For the text-containing cell, return its midpoint in [X, Y] coordinate format. 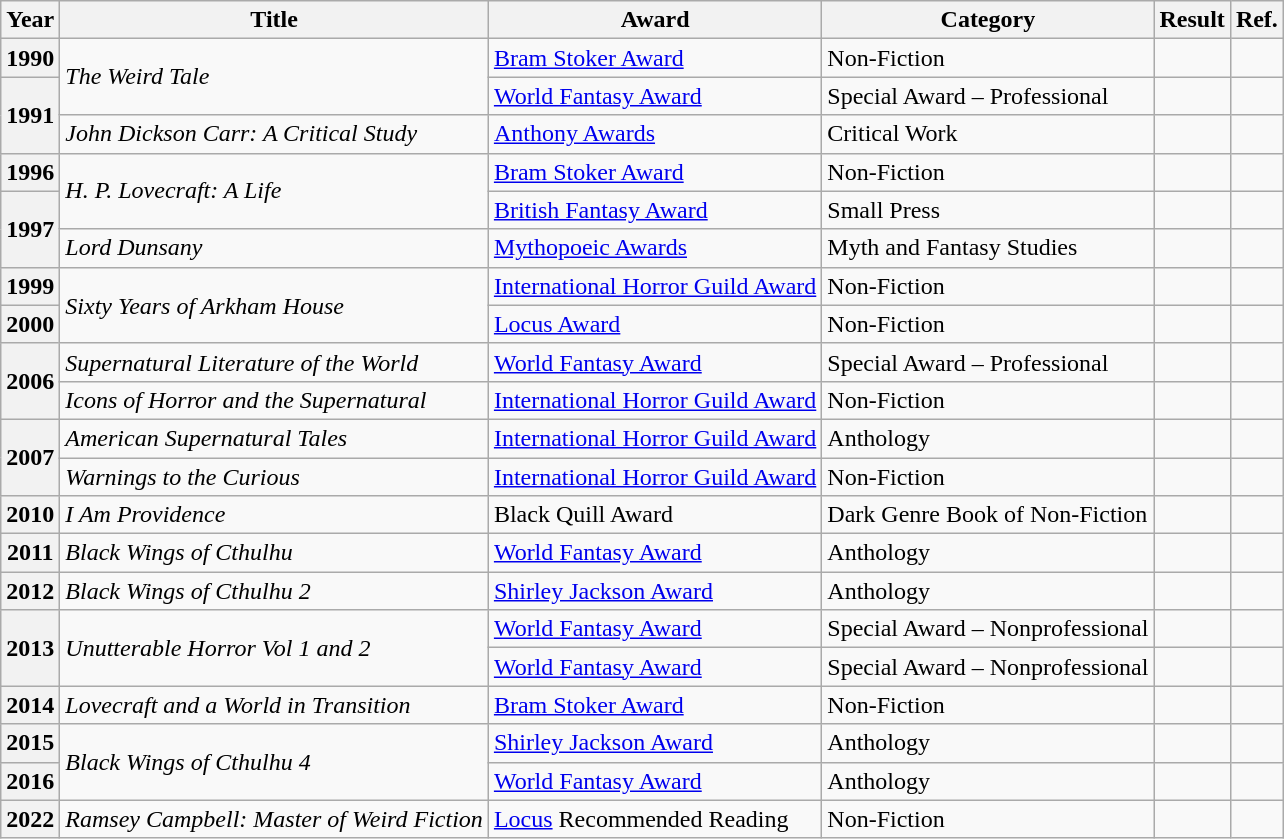
Critical Work [988, 134]
Lovecraft and a World in Transition [274, 705]
1996 [30, 172]
Black Wings of Cthulhu 4 [274, 762]
2022 [30, 819]
Lord Dunsany [274, 248]
1991 [30, 115]
Myth and Fantasy Studies [988, 248]
American Supernatural Tales [274, 438]
Year [30, 20]
1990 [30, 58]
1999 [30, 286]
2006 [30, 381]
2013 [30, 648]
Dark Genre Book of Non-Fiction [988, 515]
The Weird Tale [274, 77]
2016 [30, 781]
I Am Providence [274, 515]
Category [988, 20]
Unutterable Horror Vol 1 and 2 [274, 648]
Warnings to the Curious [274, 477]
2007 [30, 457]
Award [654, 20]
2014 [30, 705]
Small Press [988, 210]
Sixty Years of Arkham House [274, 305]
H. P. Lovecraft: A Life [274, 191]
Icons of Horror and the Supernatural [274, 400]
John Dickson Carr: A Critical Study [274, 134]
Black Wings of Cthulhu 2 [274, 591]
2012 [30, 591]
Title [274, 20]
Supernatural Literature of the World [274, 362]
Locus Recommended Reading [654, 819]
Black Wings of Cthulhu [274, 553]
British Fantasy Award [654, 210]
1997 [30, 229]
Mythopoeic Awards [654, 248]
2011 [30, 553]
Ramsey Campbell: Master of Weird Fiction [274, 819]
Black Quill Award [654, 515]
Anthony Awards [654, 134]
2010 [30, 515]
Ref. [1256, 20]
Result [1192, 20]
2000 [30, 324]
Locus Award [654, 324]
2015 [30, 743]
